For the text-containing cell, return its midpoint in [x, y] coordinate format. 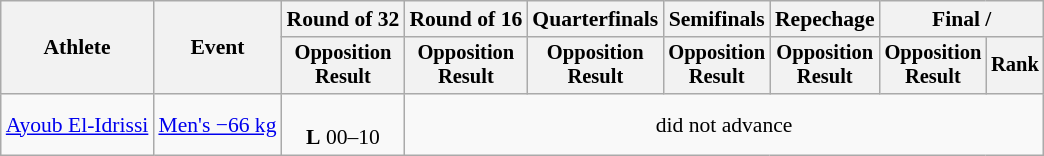
Round of 32 [344, 19]
Repechage [825, 19]
Ayoub El-Idrissi [78, 124]
Final / [962, 19]
Men's −66 kg [217, 124]
Event [217, 48]
did not advance [724, 124]
Athlete [78, 48]
Round of 16 [466, 19]
L 00–10 [344, 124]
Semifinals [716, 19]
Quarterfinals [595, 19]
Rank [1015, 66]
